Pinpoint the cell where the given text exists, returning its (x, y) midpoint coordinate. 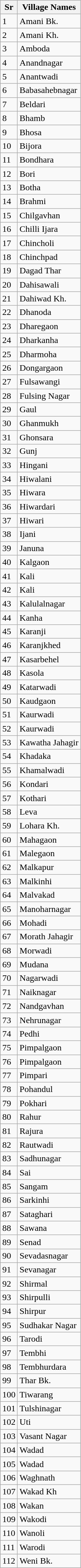
Mohadi (49, 923)
Khadaka (49, 756)
92 (9, 1283)
12 (9, 174)
97 (9, 1353)
Babasahebnagar (49, 90)
80 (9, 1117)
79 (9, 1103)
Morwadi (49, 951)
19 (9, 271)
Hingani (49, 465)
Pokhari (49, 1103)
3 (9, 49)
106 (9, 1478)
Nandgavhan (49, 1006)
50 (9, 701)
109 (9, 1520)
Chilgavhan (49, 215)
Fulsawangi (49, 382)
33 (9, 465)
Sataghari (49, 1214)
104 (9, 1450)
30 (9, 424)
Shirpur (49, 1311)
85 (9, 1186)
98 (9, 1367)
Hiwara (49, 493)
Bijora (49, 146)
111 (9, 1547)
18 (9, 257)
Gunj (49, 451)
Kawatha Jahagir (49, 742)
Malvakad (49, 895)
100 (9, 1395)
Kalgaon (49, 562)
Dharegaon (49, 326)
Januna (49, 548)
112 (9, 1561)
Village Names (49, 7)
28 (9, 395)
62 (9, 867)
Rautwadi (49, 1145)
13 (9, 188)
67 (9, 937)
Sai (49, 1173)
56 (9, 784)
90 (9, 1256)
Malegaon (49, 854)
96 (9, 1339)
8 (9, 118)
Mudana (49, 964)
63 (9, 881)
32 (9, 451)
Senad (49, 1242)
17 (9, 243)
Sr (9, 7)
Kaudgaon (49, 701)
78 (9, 1089)
Manoharnagar (49, 909)
93 (9, 1298)
Amboda (49, 49)
Thar Bk. (49, 1381)
6 (9, 90)
Sadhunagar (49, 1159)
Nehrunagar (49, 1020)
4 (9, 63)
Ghonsara (49, 437)
95 (9, 1325)
20 (9, 285)
Amani Kh. (49, 35)
Wanoli (49, 1533)
Sevanagar (49, 1269)
70 (9, 978)
Weni Bk. (49, 1561)
91 (9, 1269)
Sudhakar Nagar (49, 1325)
16 (9, 229)
51 (9, 715)
21 (9, 299)
Shirmal (49, 1283)
Bori (49, 174)
Katarwadi (49, 687)
105 (9, 1464)
Karanji (49, 632)
Sarkinhi (49, 1200)
43 (9, 604)
14 (9, 202)
60 (9, 839)
41 (9, 576)
Hiwari (49, 520)
74 (9, 1034)
66 (9, 923)
77 (9, 1076)
Dharmoha (49, 354)
68 (9, 951)
Amani Bk. (49, 21)
47 (9, 659)
Chilli Ijara (49, 229)
5 (9, 77)
49 (9, 687)
Gaul (49, 410)
Botha (49, 188)
Tembhi (49, 1353)
Tarodi (49, 1339)
Malkapur (49, 867)
Kothari (49, 798)
Sevadasnagar (49, 1256)
10 (9, 146)
Mahagaon (49, 839)
2 (9, 35)
Chincholi (49, 243)
76 (9, 1062)
Anantwadi (49, 77)
108 (9, 1506)
Hiwalani (49, 479)
Warodi (49, 1547)
Nagarwadi (49, 978)
81 (9, 1131)
15 (9, 215)
36 (9, 507)
Chinchpad (49, 257)
Khamalwadi (49, 770)
44 (9, 618)
64 (9, 895)
94 (9, 1311)
82 (9, 1145)
Pohandul (49, 1089)
Sangam (49, 1186)
Kasarbehel (49, 659)
25 (9, 354)
31 (9, 437)
38 (9, 534)
83 (9, 1159)
22 (9, 312)
72 (9, 1006)
24 (9, 340)
Pedhi (49, 1034)
Tembhurdara (49, 1367)
Malkinhi (49, 881)
Tiwarang (49, 1395)
58 (9, 812)
53 (9, 742)
Brahmi (49, 202)
59 (9, 826)
42 (9, 590)
Wakad Kh (49, 1491)
37 (9, 520)
9 (9, 132)
Dhanoda (49, 312)
61 (9, 854)
Kanha (49, 618)
Hiwardari (49, 507)
57 (9, 798)
101 (9, 1408)
35 (9, 493)
34 (9, 479)
40 (9, 562)
Kalulalnagar (49, 604)
11 (9, 160)
73 (9, 1020)
Fulsing Nagar (49, 395)
Tulshinagar (49, 1408)
Dongargaon (49, 368)
Ghanmukh (49, 424)
Vasant Nagar (49, 1436)
Rajura (49, 1131)
Rahur (49, 1117)
Kasola (49, 673)
46 (9, 645)
Bondhara (49, 160)
Ijani (49, 534)
Dahiwad Kh. (49, 299)
27 (9, 382)
52 (9, 729)
Naiknagar (49, 992)
103 (9, 1436)
Morath Jahagir (49, 937)
Lohara Kh. (49, 826)
Wakodi (49, 1520)
75 (9, 1048)
Bhosa (49, 132)
89 (9, 1242)
39 (9, 548)
23 (9, 326)
71 (9, 992)
102 (9, 1422)
Dahisawali (49, 285)
26 (9, 368)
45 (9, 632)
Dagad Thar (49, 271)
99 (9, 1381)
69 (9, 964)
Shirpulli (49, 1298)
Pimpari (49, 1076)
54 (9, 756)
29 (9, 410)
Karanjkhed (49, 645)
84 (9, 1173)
Waghnath (49, 1478)
Beldari (49, 104)
Kondari (49, 784)
65 (9, 909)
Anandnagar (49, 63)
55 (9, 770)
Sawana (49, 1228)
86 (9, 1200)
Leva (49, 812)
107 (9, 1491)
Uti (49, 1422)
Dharkanha (49, 340)
88 (9, 1228)
48 (9, 673)
Bhamb (49, 118)
1 (9, 21)
110 (9, 1533)
7 (9, 104)
Wakan (49, 1506)
87 (9, 1214)
